Return the [x, y] coordinate for the center point of the cell that contains the specified text.  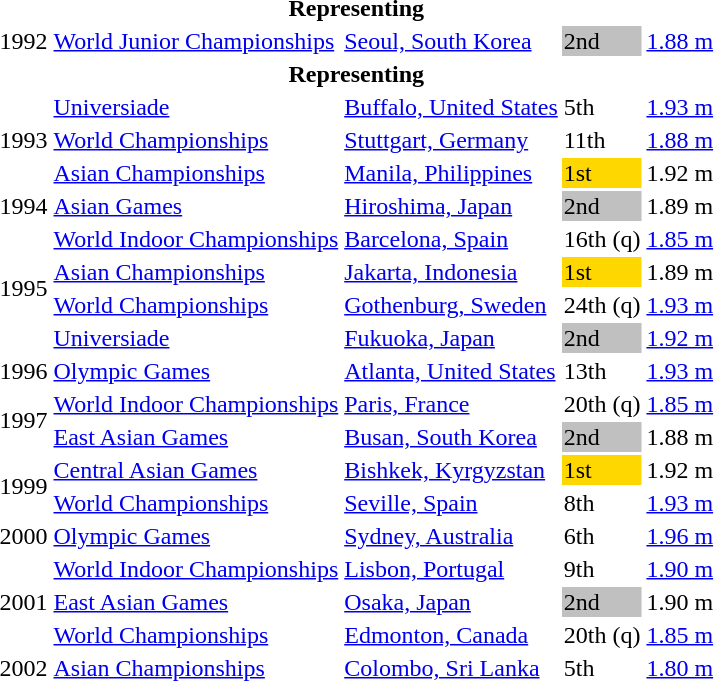
Osaka, Japan [452, 602]
11th [602, 140]
Barcelona, Spain [452, 239]
9th [602, 569]
World Junior Championships [196, 41]
Asian Games [196, 206]
Seville, Spain [452, 503]
5th [602, 107]
Gothenburg, Sweden [452, 305]
Atlanta, United States [452, 371]
8th [602, 503]
Fukuoka, Japan [452, 338]
Hiroshima, Japan [452, 206]
Jakarta, Indonesia [452, 272]
Busan, South Korea [452, 437]
Manila, Philippines [452, 173]
Sydney, Australia [452, 536]
13th [602, 371]
Paris, France [452, 404]
Lisbon, Portugal [452, 569]
Central Asian Games [196, 470]
Seoul, South Korea [452, 41]
Bishkek, Kyrgyzstan [452, 470]
Edmonton, Canada [452, 635]
Buffalo, United States [452, 107]
16th (q) [602, 239]
Stuttgart, Germany [452, 140]
6th [602, 536]
24th (q) [602, 305]
